Identify which cell holds the provided text, then report its (X, Y) central coordinate. 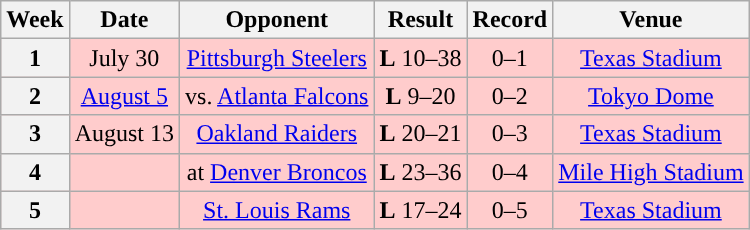
0–4 (510, 172)
0–3 (510, 134)
0–2 (510, 96)
vs. Atlanta Falcons (277, 96)
Tokyo Dome (651, 96)
August 13 (124, 134)
July 30 (124, 58)
5 (35, 210)
4 (35, 172)
Pittsburgh Steelers (277, 58)
Opponent (277, 20)
1 (35, 58)
2 (35, 96)
L 23–36 (420, 172)
L 20–21 (420, 134)
Mile High Stadium (651, 172)
Date (124, 20)
Venue (651, 20)
0–5 (510, 210)
Result (420, 20)
L 17–24 (420, 210)
L 9–20 (420, 96)
Week (35, 20)
3 (35, 134)
0–1 (510, 58)
L 10–38 (420, 58)
Oakland Raiders (277, 134)
August 5 (124, 96)
Record (510, 20)
St. Louis Rams (277, 210)
at Denver Broncos (277, 172)
